Identify which cell holds the provided text, then report its (X, Y) central coordinate. 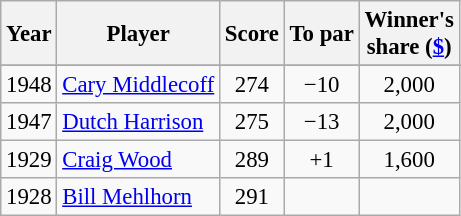
289 (252, 160)
Score (252, 34)
275 (252, 122)
Cary Middlecoff (138, 85)
1948 (29, 85)
Craig Wood (138, 160)
274 (252, 85)
1928 (29, 197)
1929 (29, 160)
Dutch Harrison (138, 122)
1,600 (409, 160)
−10 (322, 85)
Winner'sshare ($) (409, 34)
To par (322, 34)
+1 (322, 160)
Player (138, 34)
291 (252, 197)
Year (29, 34)
−13 (322, 122)
1947 (29, 122)
Bill Mehlhorn (138, 197)
